Extract the (x, y) coordinate from the center of the cell holding the provided text.  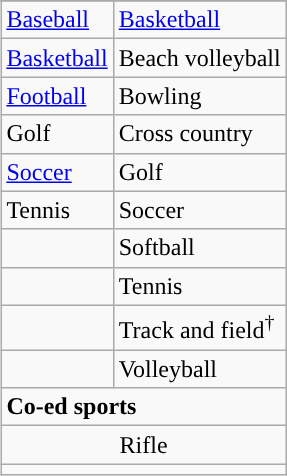
Cross country (200, 134)
Softball (200, 248)
Bowling (200, 96)
Baseball (57, 20)
Rifle (144, 445)
Beach volleyball (200, 58)
Track and field† (200, 328)
Volleyball (200, 369)
Football (57, 96)
Co-ed sports (144, 407)
